Provide the (X, Y) coordinate of the cell's center where the given text is located.  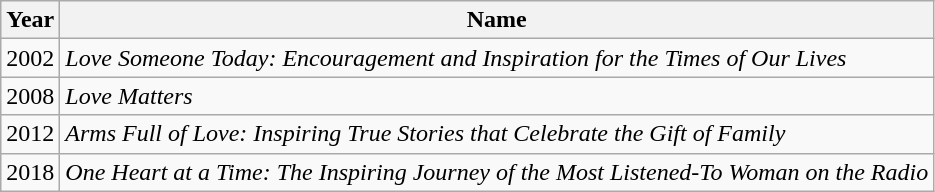
Love Matters (497, 96)
One Heart at a Time: The Inspiring Journey of the Most Listened-To Woman on the Radio (497, 172)
Name (497, 20)
Year (30, 20)
2012 (30, 134)
2018 (30, 172)
2002 (30, 58)
Love Someone Today: Encouragement and Inspiration for the Times of Our Lives (497, 58)
Arms Full of Love: Inspiring True Stories that Celebrate the Gift of Family (497, 134)
2008 (30, 96)
